Find where the given text appears and provide that cell's center as [x, y] coordinate. 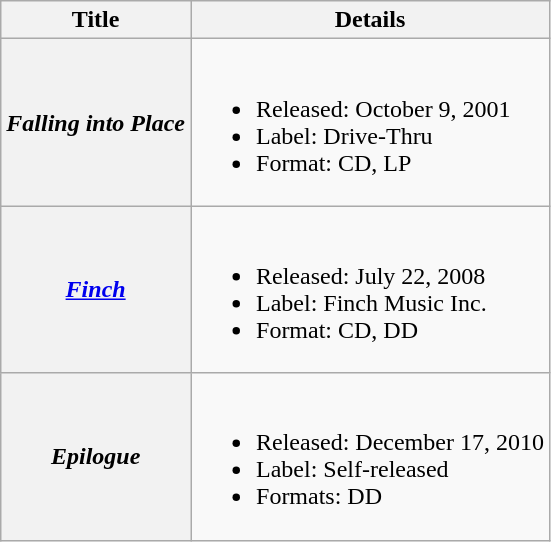
Epilogue [96, 456]
Falling into Place [96, 122]
Released: December 17, 2010Label: Self-releasedFormats: DD [370, 456]
Released: October 9, 2001Label: Drive-ThruFormat: CD, LP [370, 122]
Released: July 22, 2008Label: Finch Music Inc.Format: CD, DD [370, 290]
Finch [96, 290]
Title [96, 20]
Details [370, 20]
